Find where the given text appears and provide that cell's center as [x, y] coordinate. 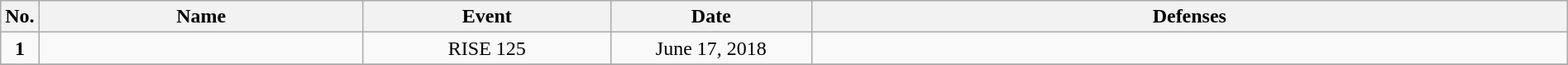
1 [20, 48]
Name [201, 17]
June 17, 2018 [711, 48]
RISE 125 [486, 48]
Defenses [1189, 17]
Date [711, 17]
No. [20, 17]
Event [486, 17]
